Detect which cell encompasses the target text, then output its (X, Y) center coordinate. 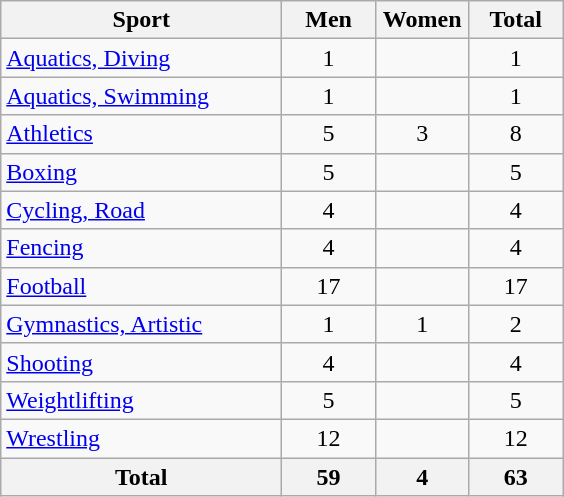
8 (516, 134)
Aquatics, Diving (142, 58)
Boxing (142, 172)
63 (516, 477)
Cycling, Road (142, 210)
Women (422, 20)
3 (422, 134)
Gymnastics, Artistic (142, 324)
Shooting (142, 362)
Men (329, 20)
Fencing (142, 248)
Sport (142, 20)
Athletics (142, 134)
Aquatics, Swimming (142, 96)
Weightlifting (142, 400)
2 (516, 324)
Wrestling (142, 438)
59 (329, 477)
Football (142, 286)
